Output the (X, Y) coordinate of the center of the cell containing the given text.  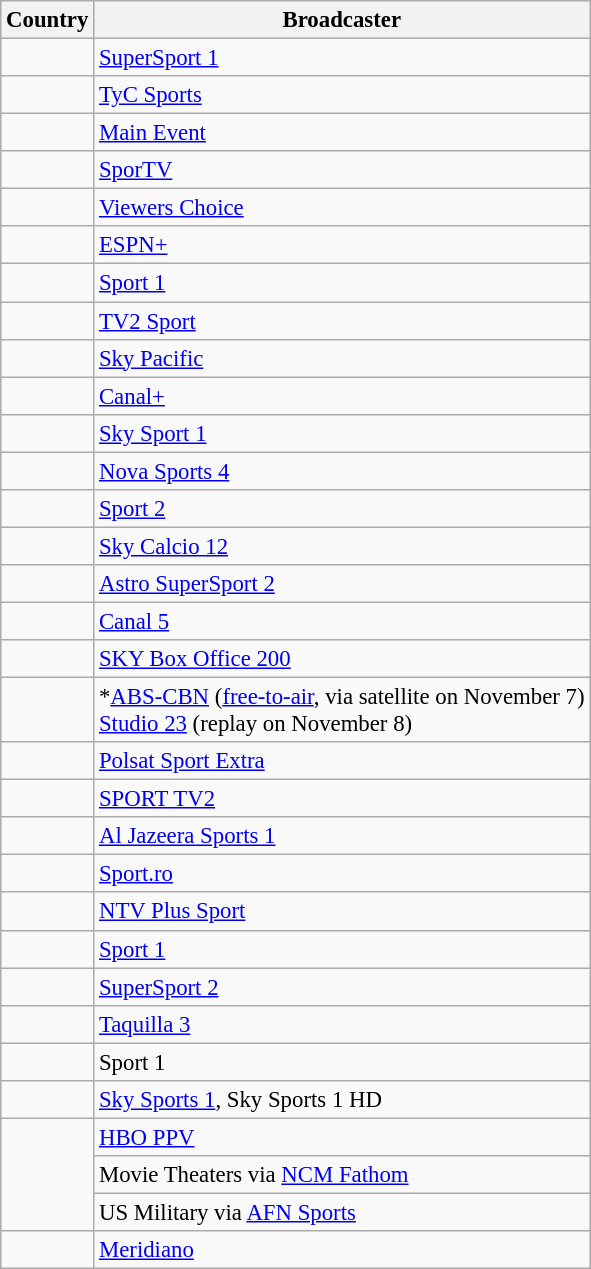
SuperSport 1 (342, 58)
SuperSport 2 (342, 987)
SPORT TV2 (342, 799)
NTV Plus Sport (342, 912)
TyC Sports (342, 95)
Sky Sport 1 (342, 433)
SKY Box Office 200 (342, 659)
Nova Sports 4 (342, 471)
Canal 5 (342, 621)
TV2 Sport (342, 321)
Canal+ (342, 396)
Meridiano (342, 1250)
*ABS-CBN (free-to-air, via satellite on November 7) Studio 23 (replay on November 8) (342, 710)
Al Jazeera Sports 1 (342, 836)
Broadcaster (342, 20)
Sky Sports 1, Sky Sports 1 HD (342, 1100)
Main Event (342, 133)
Sport 2 (342, 509)
HBO PPV (342, 1137)
Polsat Sport Extra (342, 761)
Sport.ro (342, 874)
Sky Calcio 12 (342, 546)
Movie Theaters via NCM Fathom (342, 1175)
US Military via AFN Sports (342, 1212)
Astro SuperSport 2 (342, 584)
Taquilla 3 (342, 1024)
ESPN+ (342, 245)
Sky Pacific (342, 358)
Country (48, 20)
SporTV (342, 170)
Viewers Choice (342, 208)
